Find where the given text appears and provide that cell's center as (X, Y) coordinate. 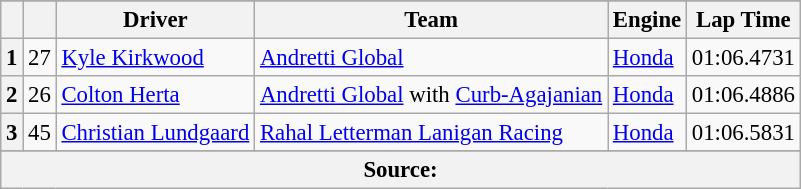
Christian Lundgaard (156, 133)
27 (40, 58)
Driver (156, 20)
1 (12, 58)
Andretti Global with Curb-Agajanian (432, 95)
Colton Herta (156, 95)
Kyle Kirkwood (156, 58)
26 (40, 95)
01:06.4886 (743, 95)
Source: (401, 170)
Lap Time (743, 20)
Engine (648, 20)
01:06.4731 (743, 58)
Team (432, 20)
45 (40, 133)
3 (12, 133)
01:06.5831 (743, 133)
2 (12, 95)
Rahal Letterman Lanigan Racing (432, 133)
Andretti Global (432, 58)
